Extract the [X, Y] coordinate from the center of the cell holding the provided text.  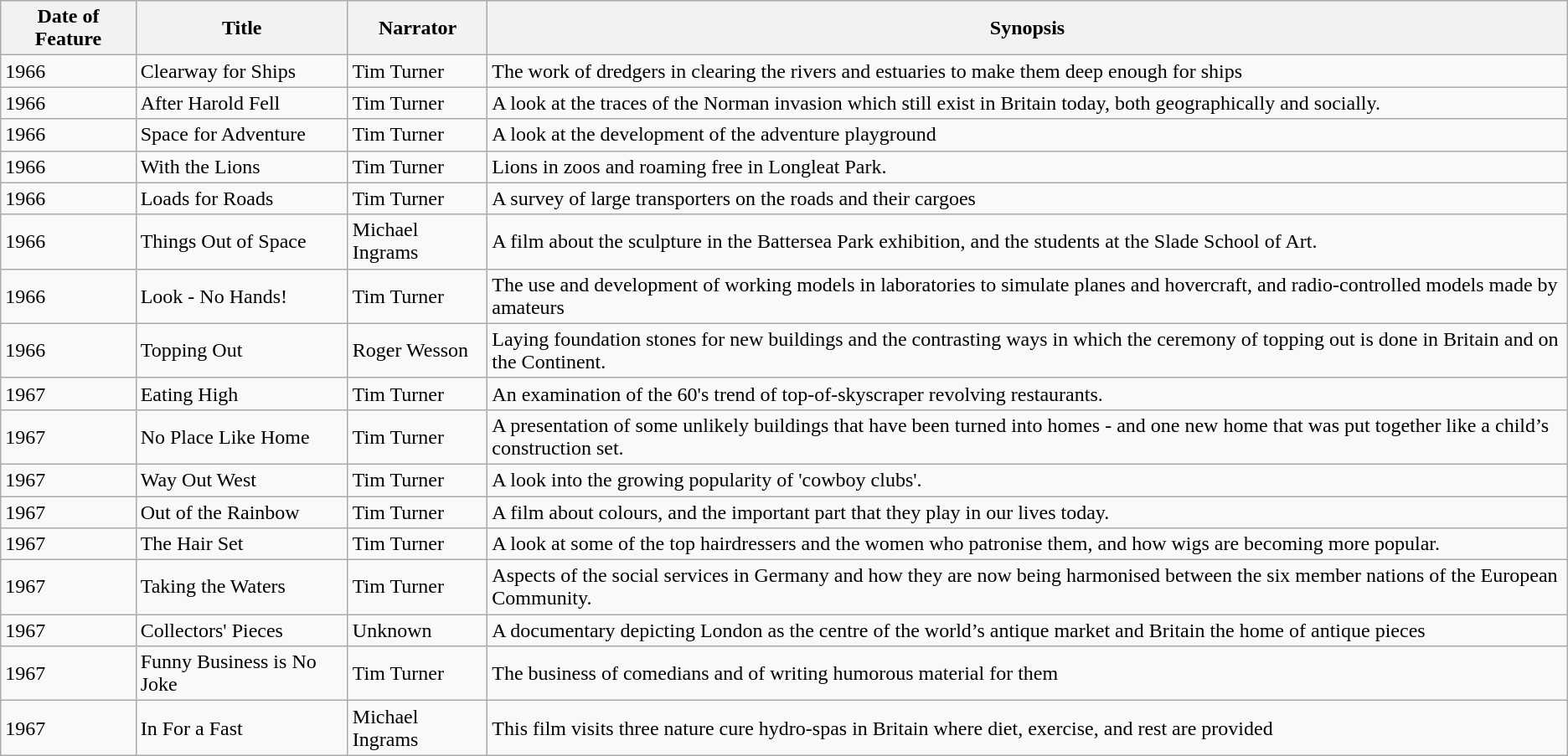
Look - No Hands! [241, 296]
Lions in zoos and roaming free in Longleat Park. [1027, 167]
Collectors' Pieces [241, 630]
A look at some of the top hairdressers and the women who patronise them, and how wigs are becoming more popular. [1027, 544]
Synopsis [1027, 28]
Aspects of the social services in Germany and how they are now being harmonised between the six member nations of the European Community. [1027, 588]
Topping Out [241, 350]
No Place Like Home [241, 437]
A look at the development of the adventure playground [1027, 135]
Space for Adventure [241, 135]
Title [241, 28]
Clearway for Ships [241, 71]
The business of comedians and of writing humorous material for them [1027, 673]
Date of Feature [69, 28]
A film about the sculpture in the Battersea Park exhibition, and the students at the Slade School of Art. [1027, 241]
Roger Wesson [417, 350]
Things Out of Space [241, 241]
A look at the traces of the Norman invasion which still exist in Britain today, both geographically and socially. [1027, 103]
Eating High [241, 393]
Unknown [417, 630]
Out of the Rainbow [241, 512]
Loads for Roads [241, 198]
A presentation of some unlikely buildings that have been turned into homes - and one new home that was put together like a child’s construction set. [1027, 437]
Way Out West [241, 480]
A survey of large transporters on the roads and their cargoes [1027, 198]
Laying foundation stones for new buildings and the contrasting ways in which the ceremony of topping out is done in Britain and on the Continent. [1027, 350]
The work of dredgers in clearing the rivers and estuaries to make them deep enough for ships [1027, 71]
The use and development of working models in laboratories to simulate planes and hovercraft, and radio-controlled models made by amateurs [1027, 296]
Narrator [417, 28]
A documentary depicting London as the centre of the world’s antique market and Britain the home of antique pieces [1027, 630]
With the Lions [241, 167]
A film about colours, and the important part that they play in our lives today. [1027, 512]
In For a Fast [241, 728]
A look into the growing popularity of 'cowboy clubs'. [1027, 480]
An examination of the 60's trend of top-of-skyscraper revolving restaurants. [1027, 393]
After Harold Fell [241, 103]
The Hair Set [241, 544]
This film visits three nature cure hydro-spas in Britain where diet, exercise, and rest are provided [1027, 728]
Taking the Waters [241, 588]
Funny Business is No Joke [241, 673]
